Provide the (x, y) coordinate of the cell's center where the given text is located.  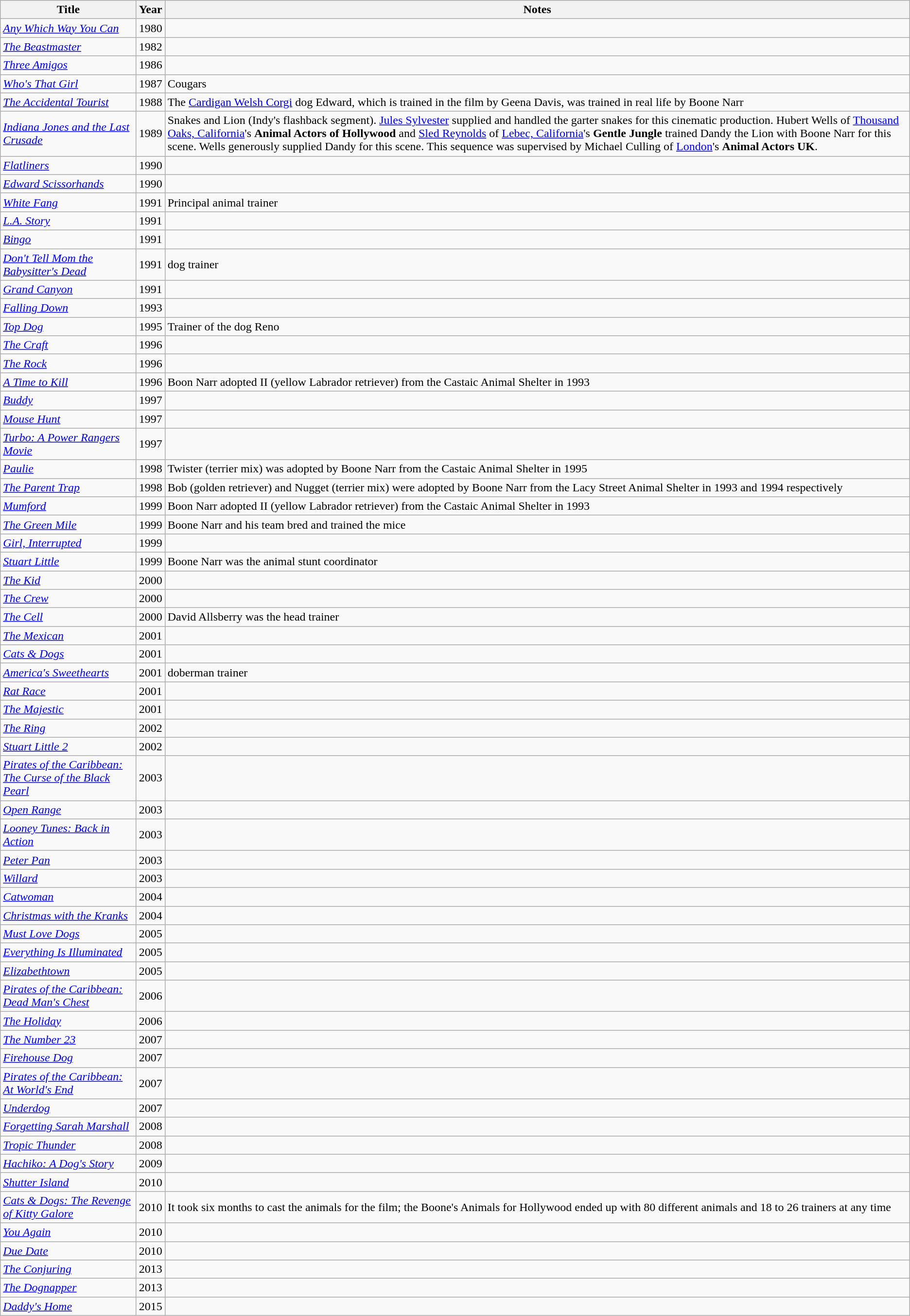
Indiana Jones and the Last Crusade (68, 134)
Willard (68, 878)
L.A. Story (68, 221)
Three Amigos (68, 65)
Elizabethtown (68, 971)
Forgetting Sarah Marshall (68, 1126)
Trainer of the dog Reno (537, 327)
The Rock (68, 364)
Who's That Girl (68, 84)
1989 (151, 134)
Firehouse Dog (68, 1058)
Open Range (68, 810)
Grand Canyon (68, 290)
Shutter Island (68, 1182)
Buddy (68, 400)
Must Love Dogs (68, 934)
Underdog (68, 1108)
Tropic Thunder (68, 1145)
doberman trainer (537, 673)
The Kid (68, 580)
The Green Mile (68, 524)
A Time to Kill (68, 382)
Hachiko: A Dog's Story (68, 1163)
You Again (68, 1232)
Stuart Little 2 (68, 746)
Flatliners (68, 165)
Everything Is Illuminated (68, 952)
The Mexican (68, 636)
Falling Down (68, 308)
The Beastmaster (68, 47)
1988 (151, 102)
Pirates of the Caribbean: Dead Man's Chest (68, 996)
Boone Narr and his team bred and trained the mice (537, 524)
Bob (golden retriever) and Nugget (terrier mix) were adopted by Boone Narr from the Lacy Street Animal Shelter in 1993 and 1994 respectively (537, 487)
White Fang (68, 202)
Cats & Dogs (68, 654)
The Number 23 (68, 1039)
The Cardigan Welsh Corgi dog Edward, which is trained in the film by Geena Davis, was trained in real life by Boone Narr (537, 102)
David Allsberry was the head trainer (537, 617)
Pirates of the Caribbean: The Curse of the Black Pearl (68, 778)
The Majestic (68, 710)
2009 (151, 1163)
Title (68, 10)
Cats & Dogs: The Revenge of Kitty Galore (68, 1207)
Boone Narr was the animal stunt coordinator (537, 561)
The Ring (68, 728)
Looney Tunes: Back in Action (68, 835)
1993 (151, 308)
1987 (151, 84)
1982 (151, 47)
Due Date (68, 1250)
dog trainer (537, 264)
1980 (151, 28)
Paulie (68, 469)
The Accidental Tourist (68, 102)
Christmas with the Kranks (68, 915)
America's Sweethearts (68, 673)
Girl, Interrupted (68, 543)
Principal animal trainer (537, 202)
2015 (151, 1306)
The Holiday (68, 1021)
Rat Race (68, 691)
The Dognapper (68, 1288)
Mouse Hunt (68, 419)
Don't Tell Mom the Babysitter's Dead (68, 264)
Pirates of the Caribbean: At World's End (68, 1083)
The Parent Trap (68, 487)
1986 (151, 65)
Daddy's Home (68, 1306)
The Crew (68, 599)
Mumford (68, 506)
Top Dog (68, 327)
The Cell (68, 617)
Cougars (537, 84)
Any Which Way You Can (68, 28)
Peter Pan (68, 860)
Stuart Little (68, 561)
1995 (151, 327)
The Conjuring (68, 1269)
The Craft (68, 345)
Twister (terrier mix) was adopted by Boone Narr from the Castaic Animal Shelter in 1995 (537, 469)
Notes (537, 10)
Edward Scissorhands (68, 184)
Year (151, 10)
Catwoman (68, 897)
Turbo: A Power Rangers Movie (68, 444)
Bingo (68, 239)
